Find where the given text appears and provide that cell's center as [X, Y] coordinate. 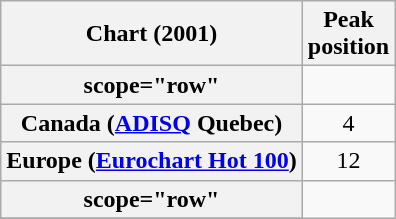
Chart (2001) [152, 34]
12 [348, 161]
4 [348, 123]
Peakposition [348, 34]
Canada (ADISQ Quebec) [152, 123]
Europe (Eurochart Hot 100) [152, 161]
